Return the (X, Y) coordinate for the center point of the cell that contains the specified text.  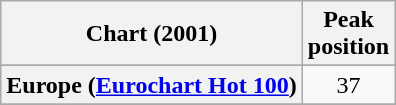
Chart (2001) (152, 34)
Peakposition (348, 34)
37 (348, 85)
Europe (Eurochart Hot 100) (152, 85)
